Pinpoint the cell where the given text exists, returning its (x, y) midpoint coordinate. 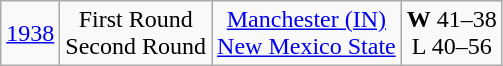
W 41–38L 40–56 (452, 34)
1938 (30, 34)
Manchester (IN)New Mexico State (307, 34)
First RoundSecond Round (136, 34)
